Locate the cell with the specified text and output its (X, Y) center coordinate. 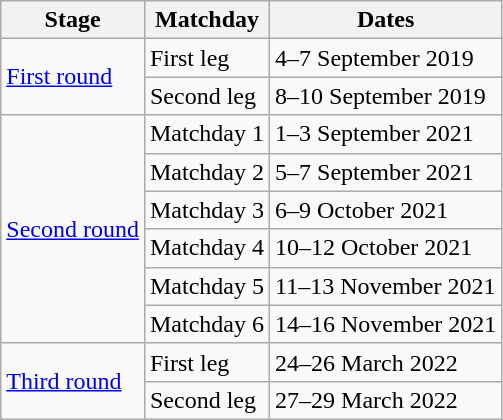
27–29 March 2022 (386, 400)
Matchday 1 (206, 134)
Matchday 4 (206, 248)
11–13 November 2021 (386, 286)
Matchday 6 (206, 324)
10–12 October 2021 (386, 248)
Matchday 2 (206, 172)
Matchday 3 (206, 210)
Matchday 5 (206, 286)
Third round (73, 381)
1–3 September 2021 (386, 134)
Stage (73, 20)
5–7 September 2021 (386, 172)
8–10 September 2019 (386, 96)
First round (73, 77)
Second round (73, 229)
Dates (386, 20)
14–16 November 2021 (386, 324)
4–7 September 2019 (386, 58)
24–26 March 2022 (386, 362)
6–9 October 2021 (386, 210)
Matchday (206, 20)
